Scan for the cell matching the given text and deliver its [x, y] coordinate at center. 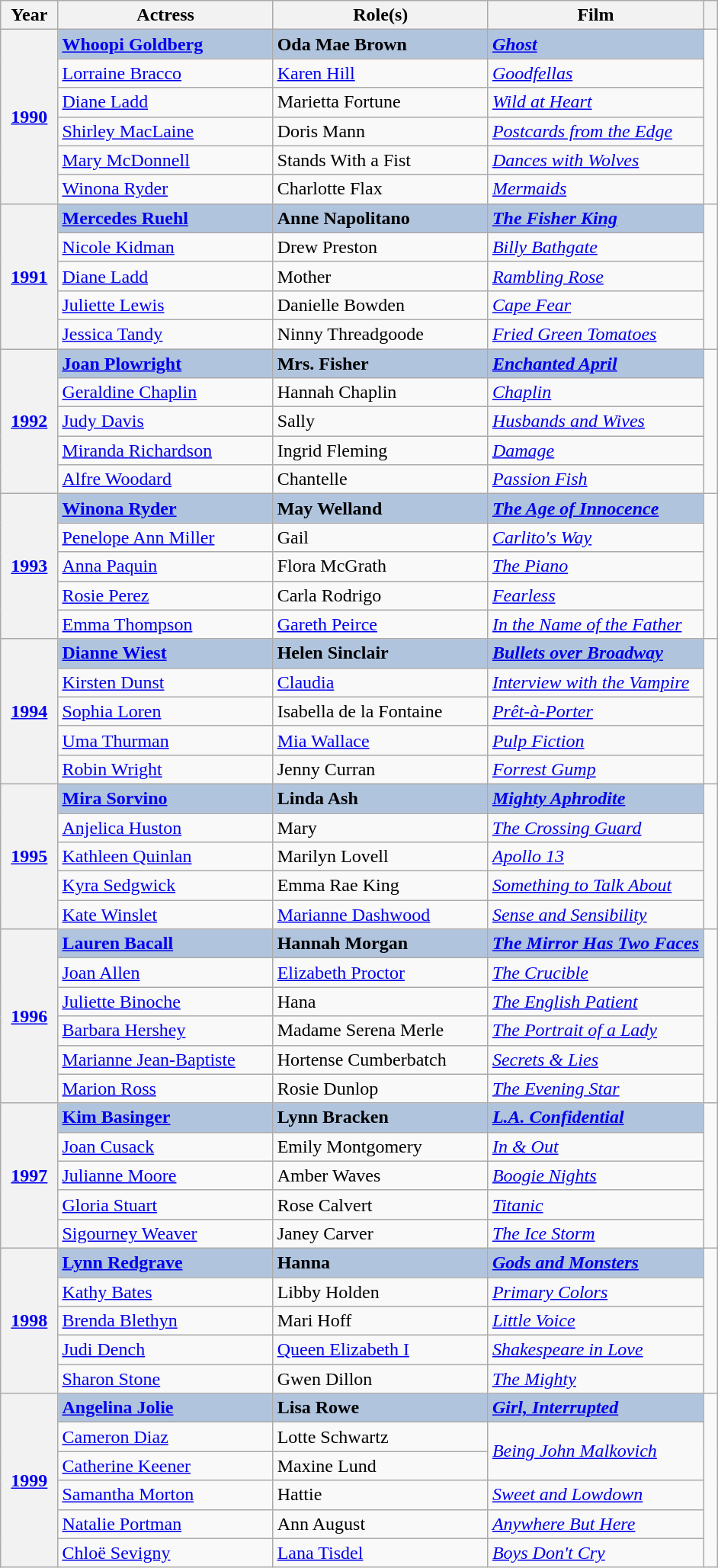
Joan Cusack [165, 1146]
Dances with Wolves [595, 160]
Mary McDonnell [165, 160]
Emma Rae King [380, 886]
Ingrid Fleming [380, 451]
The Piano [595, 566]
Ann August [380, 1524]
Doris Mann [380, 131]
Janey Carver [380, 1233]
Secrets & Lies [595, 1060]
1996 [29, 1016]
Juliette Lewis [165, 305]
Marianne Jean-Baptiste [165, 1060]
Lorraine Bracco [165, 73]
Karen Hill [380, 73]
1999 [29, 1480]
Fried Green Tomatoes [595, 334]
Dianne Wiest [165, 653]
Girl, Interrupted [595, 1408]
Mia Wallace [380, 740]
Hana [380, 1002]
Miranda Richardson [165, 451]
1998 [29, 1320]
Sigourney Weaver [165, 1233]
Titanic [595, 1204]
Gloria Stuart [165, 1204]
Hortense Cumberbatch [380, 1060]
Film [595, 15]
The Fisher King [595, 218]
Passion Fish [595, 479]
1992 [29, 422]
Uma Thurman [165, 740]
Stands With a Fist [380, 160]
Queen Elizabeth I [380, 1350]
Kate Winslet [165, 915]
1993 [29, 566]
Lynn Bracken [380, 1117]
Gods and Monsters [595, 1262]
Damage [595, 451]
Boys Don't Cry [595, 1553]
Bullets over Broadway [595, 653]
Cape Fear [595, 305]
Interview with the Vampire [595, 682]
Rosie Perez [165, 595]
The Crucible [595, 973]
Danielle Bowden [380, 305]
Judi Dench [165, 1350]
Nicole Kidman [165, 247]
Madame Serena Merle [380, 1031]
Anywhere But Here [595, 1524]
Kirsten Dunst [165, 682]
Emma Thompson [165, 624]
1997 [29, 1175]
Hattie [380, 1495]
1991 [29, 276]
Geraldine Chaplin [165, 393]
Goodfellas [595, 73]
Kathy Bates [165, 1292]
Shirley MacLaine [165, 131]
Gareth Peirce [380, 624]
Linda Ash [380, 798]
Emily Montgomery [380, 1146]
Juliette Binoche [165, 1002]
Natalie Portman [165, 1524]
Kim Basinger [165, 1117]
Chantelle [380, 479]
Enchanted April [595, 364]
Joan Allen [165, 973]
Marietta Fortune [380, 102]
Role(s) [380, 15]
Kathleen Quinlan [165, 857]
Fearless [595, 595]
Catherine Keener [165, 1466]
Actress [165, 15]
Barbara Hershey [165, 1031]
Penelope Ann Miller [165, 537]
The Portrait of a Lady [595, 1031]
Lotte Schwartz [380, 1437]
Pulp Fiction [595, 740]
In & Out [595, 1146]
Mrs. Fisher [380, 364]
The Evening Star [595, 1089]
Chloë Sevigny [165, 1553]
Sense and Sensibility [595, 915]
Claudia [380, 682]
Marianne Dashwood [380, 915]
Cameron Diaz [165, 1437]
Billy Bathgate [595, 247]
Chaplin [595, 393]
The English Patient [595, 1002]
Ghost [595, 44]
Elizabeth Proctor [380, 973]
Brenda Blethyn [165, 1321]
Robin Wright [165, 769]
Prêt-à-Porter [595, 711]
Sophia Loren [165, 711]
Anna Paquin [165, 566]
Samantha Morton [165, 1495]
Hanna [380, 1262]
Joan Plowright [165, 364]
Hannah Chaplin [380, 393]
Mermaids [595, 189]
Marilyn Lovell [380, 857]
Carla Rodrigo [380, 595]
Postcards from the Edge [595, 131]
Forrest Gump [595, 769]
Carlito's Way [595, 537]
Little Voice [595, 1321]
Jessica Tandy [165, 334]
Mercedes Ruehl [165, 218]
Rosie Dunlop [380, 1089]
Anjelica Huston [165, 827]
Year [29, 15]
Drew Preston [380, 247]
Charlotte Flax [380, 189]
L.A. Confidential [595, 1117]
Ninny Threadgoode [380, 334]
May Welland [380, 508]
1995 [29, 856]
Mari Hoff [380, 1321]
Boogie Nights [595, 1175]
Marion Ross [165, 1089]
Judy Davis [165, 422]
Lauren Bacall [165, 944]
Isabella de la Fontaine [380, 711]
Husbands and Wives [595, 422]
Julianne Moore [165, 1175]
Alfre Woodard [165, 479]
Something to Talk About [595, 886]
Sweet and Lowdown [595, 1495]
Mira Sorvino [165, 798]
Wild at Heart [595, 102]
Apollo 13 [595, 857]
Primary Colors [595, 1292]
The Crossing Guard [595, 827]
Being John Malkovich [595, 1451]
Shakespeare in Love [595, 1350]
Sharon Stone [165, 1379]
Lynn Redgrave [165, 1262]
1994 [29, 711]
In the Name of the Father [595, 624]
Mary [380, 827]
Jenny Curran [380, 769]
Kyra Sedgwick [165, 886]
Whoopi Goldberg [165, 44]
Oda Mae Brown [380, 44]
1990 [29, 117]
The Mighty [595, 1379]
The Ice Storm [595, 1233]
Gail [380, 537]
Maxine Lund [380, 1466]
Flora McGrath [380, 566]
Helen Sinclair [380, 653]
Amber Waves [380, 1175]
The Age of Innocence [595, 508]
Mother [380, 276]
Gwen Dillon [380, 1379]
Lisa Rowe [380, 1408]
Rambling Rose [595, 276]
Rose Calvert [380, 1204]
Hannah Morgan [380, 944]
Lana Tisdel [380, 1553]
Libby Holden [380, 1292]
The Mirror Has Two Faces [595, 944]
Mighty Aphrodite [595, 798]
Anne Napolitano [380, 218]
Sally [380, 422]
Angelina Jolie [165, 1408]
